For the text-containing cell, return its midpoint in [x, y] coordinate format. 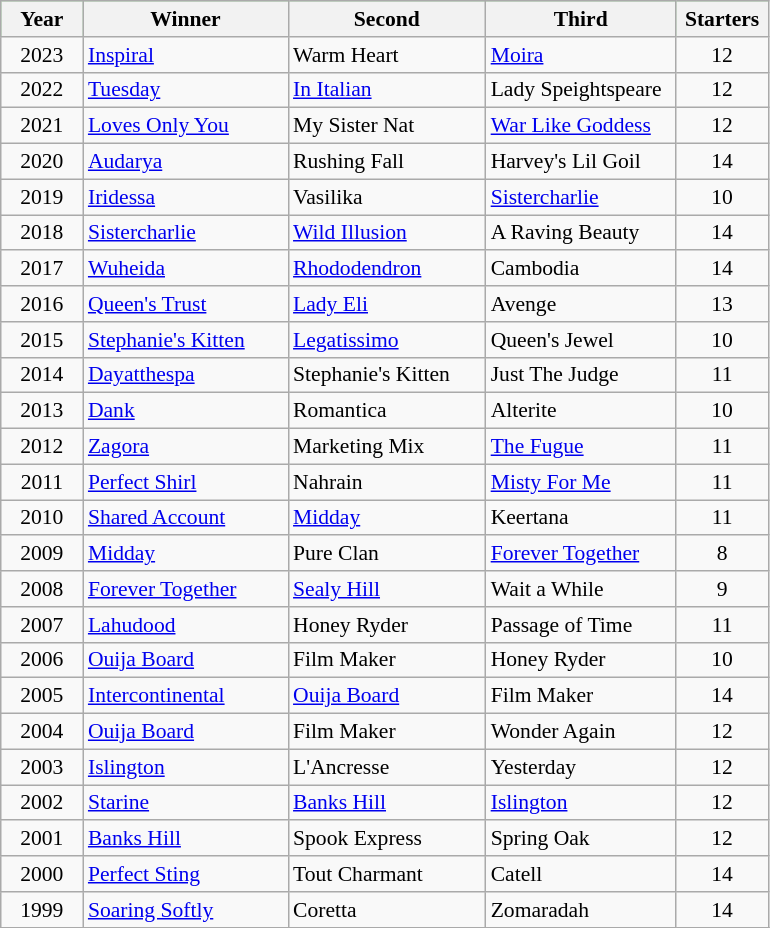
Romantica [387, 411]
Rhododendron [387, 269]
2005 [42, 696]
Keertana [581, 518]
Perfect Sting [186, 874]
Queen's Jewel [581, 340]
Warm Heart [387, 55]
Misty For Me [581, 482]
Catell [581, 874]
Spook Express [387, 839]
2011 [42, 482]
2006 [42, 660]
The Fugue [581, 447]
Shared Account [186, 518]
2004 [42, 732]
Just The Judge [581, 375]
2008 [42, 589]
Yesterday [581, 767]
2018 [42, 233]
Perfect Shirl [186, 482]
8 [722, 554]
A Raving Beauty [581, 233]
Starine [186, 803]
Soaring Softly [186, 910]
Nahrain [387, 482]
13 [722, 304]
Wuheida [186, 269]
Sealy Hill [387, 589]
2003 [42, 767]
Moira [581, 55]
Cambodia [581, 269]
Audarya [186, 162]
2009 [42, 554]
Intercontinental [186, 696]
In Italian [387, 90]
Iridessa [186, 197]
Alterite [581, 411]
2013 [42, 411]
Lady Eli [387, 304]
Rushing Fall [387, 162]
Zomaradah [581, 910]
Zagora [186, 447]
Inspiral [186, 55]
Lahudood [186, 625]
Pure Clan [387, 554]
Winner [186, 19]
1999 [42, 910]
Passage of Time [581, 625]
Third [581, 19]
Tuesday [186, 90]
Starters [722, 19]
2012 [42, 447]
2019 [42, 197]
2023 [42, 55]
Wonder Again [581, 732]
2016 [42, 304]
Queen's Trust [186, 304]
Avenge [581, 304]
2021 [42, 126]
Marketing Mix [387, 447]
9 [722, 589]
2022 [42, 90]
2002 [42, 803]
Vasilika [387, 197]
2000 [42, 874]
Dayatthespa [186, 375]
My Sister Nat [387, 126]
2007 [42, 625]
2017 [42, 269]
2001 [42, 839]
War Like Goddess [581, 126]
L'Ancresse [387, 767]
Harvey's Lil Goil [581, 162]
Spring Oak [581, 839]
2010 [42, 518]
Lady Speightspeare [581, 90]
Coretta [387, 910]
Dank [186, 411]
Loves Only You [186, 126]
Legatissimo [387, 340]
Tout Charmant [387, 874]
2015 [42, 340]
2014 [42, 375]
Wild Illusion [387, 233]
Year [42, 19]
Second [387, 19]
2020 [42, 162]
Wait a While [581, 589]
